Find where the given text appears and provide that cell's center as (x, y) coordinate. 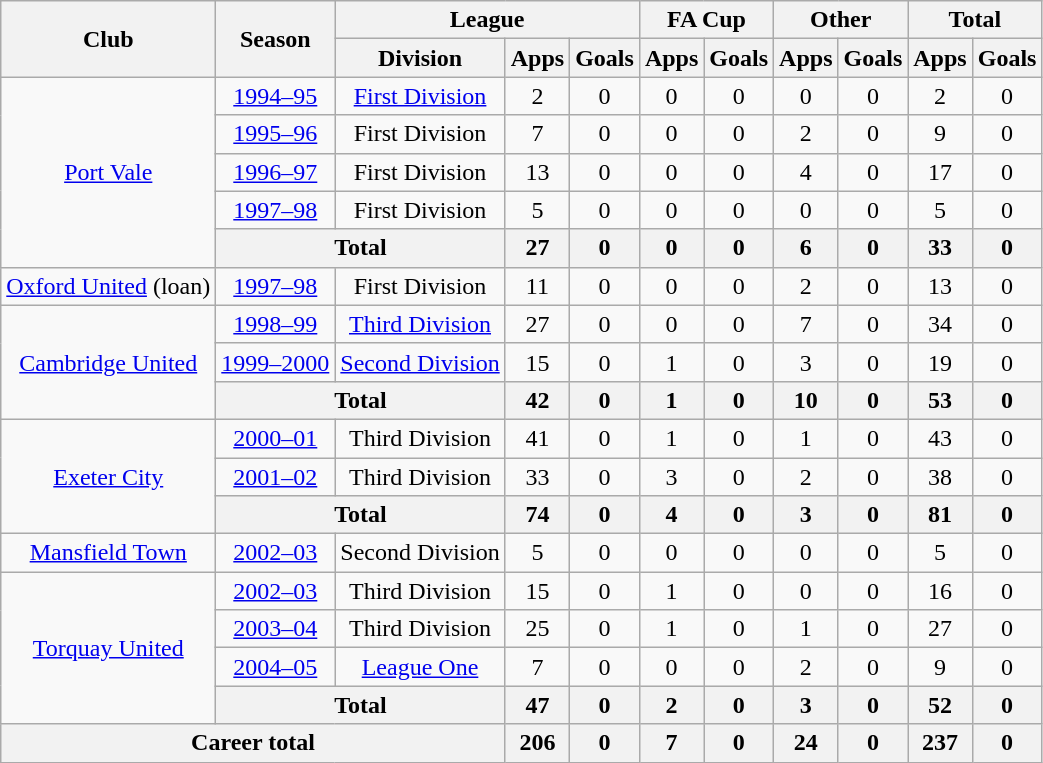
2001–02 (276, 477)
206 (537, 743)
FA Cup (706, 20)
League (488, 20)
1994–95 (276, 96)
1998–99 (276, 324)
Season (276, 39)
1996–97 (276, 172)
43 (940, 438)
19 (940, 362)
League One (420, 667)
Other (841, 20)
Oxford United (loan) (108, 286)
11 (537, 286)
81 (940, 515)
42 (537, 400)
1995–96 (276, 134)
41 (537, 438)
2000–01 (276, 438)
Division (420, 58)
47 (537, 705)
2004–05 (276, 667)
Torquay United (108, 648)
6 (806, 248)
Exeter City (108, 476)
16 (940, 591)
Cambridge United (108, 362)
10 (806, 400)
52 (940, 705)
34 (940, 324)
2003–04 (276, 629)
Mansfield Town (108, 553)
24 (806, 743)
Career total (253, 743)
237 (940, 743)
1999–2000 (276, 362)
74 (537, 515)
38 (940, 477)
53 (940, 400)
17 (940, 172)
Port Vale (108, 172)
Club (108, 39)
25 (537, 629)
